Identify which cell holds the provided text, then report its [x, y] central coordinate. 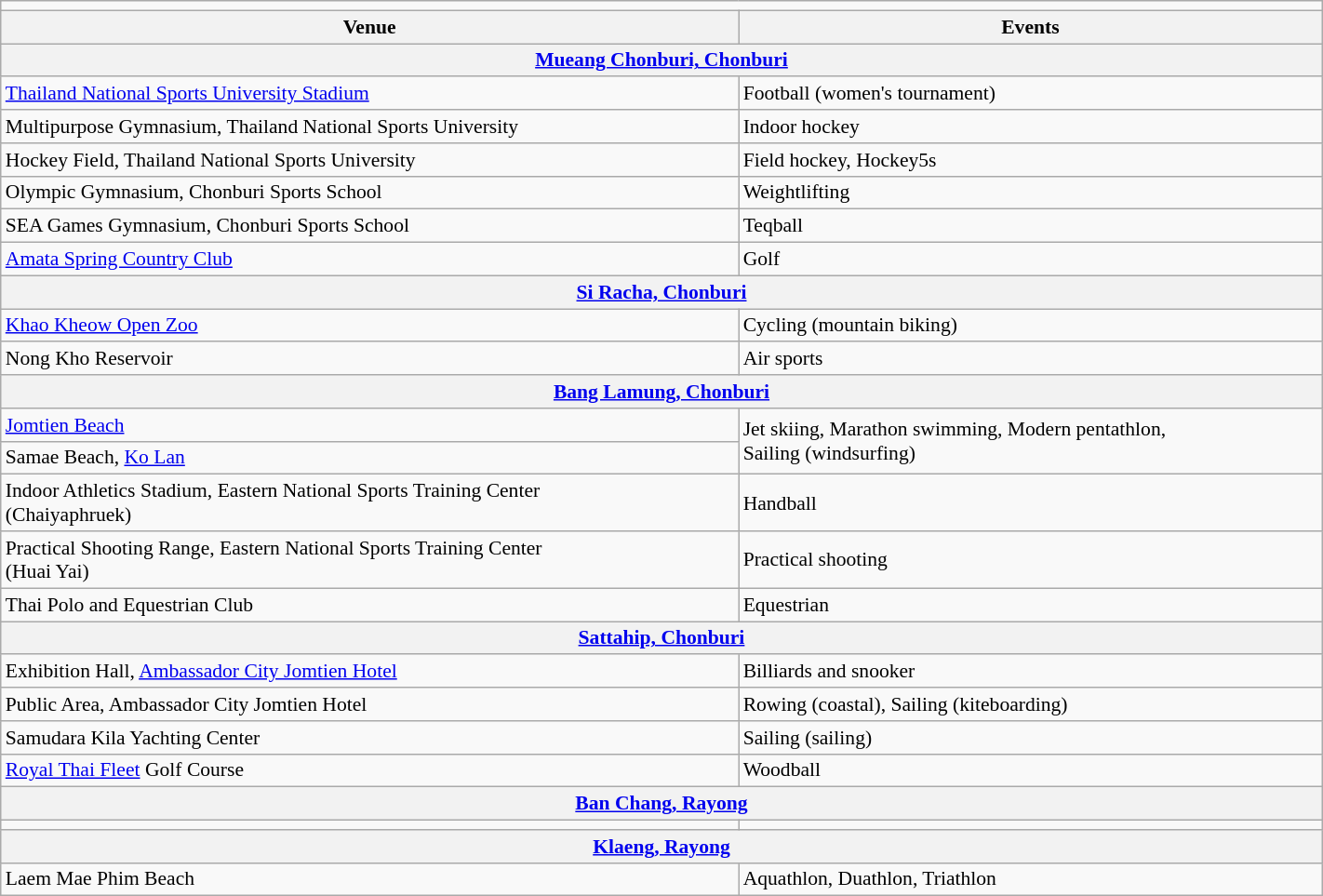
Billiards and snooker [1031, 672]
Indoor hockey [1031, 127]
Ban Chang, Rayong [661, 804]
Laem Mae Phim Beach [370, 879]
Venue [370, 27]
Teqball [1031, 226]
Sattahip, Chonburi [661, 638]
Aquathlon, Duathlon, Triathlon [1031, 879]
Indoor Athletics Stadium, Eastern National Sports Training Center(Chaiyaphruek) [370, 502]
Jet skiing, Marathon swimming, Modern pentathlon,Sailing (windsurfing) [1031, 441]
Thailand National Sports University Stadium [370, 94]
Field hockey, Hockey5s [1031, 160]
Equestrian [1031, 605]
Samudara Kila Yachting Center [370, 738]
Amata Spring Country Club [370, 260]
Hockey Field, Thailand National Sports University [370, 160]
Sailing (sailing) [1031, 738]
Cycling (mountain biking) [1031, 326]
Air sports [1031, 359]
Practical shooting [1031, 560]
Klaeng, Rayong [661, 847]
SEA Games Gymnasium, Chonburi Sports School [370, 226]
Olympic Gymnasium, Chonburi Sports School [370, 193]
Royal Thai Fleet Golf Course [370, 770]
Jomtien Beach [370, 425]
Mueang Chonburi, Chonburi [661, 60]
Events [1031, 27]
Golf [1031, 260]
Handball [1031, 502]
Exhibition Hall, Ambassador City Jomtien Hotel [370, 672]
Woodball [1031, 770]
Bang Lamung, Chonburi [661, 392]
Multipurpose Gymnasium, Thailand National Sports University [370, 127]
Rowing (coastal), Sailing (kiteboarding) [1031, 704]
Si Racha, Chonburi [661, 292]
Weightlifting [1031, 193]
Thai Polo and Equestrian Club [370, 605]
Nong Kho Reservoir [370, 359]
Football (women's tournament) [1031, 94]
Practical Shooting Range, Eastern National Sports Training Center(Huai Yai) [370, 560]
Khao Kheow Open Zoo [370, 326]
Samae Beach, Ko Lan [370, 458]
Public Area, Ambassador City Jomtien Hotel [370, 704]
